Capture the cell that displays the provided text and extract its [X, Y] central coordinate. 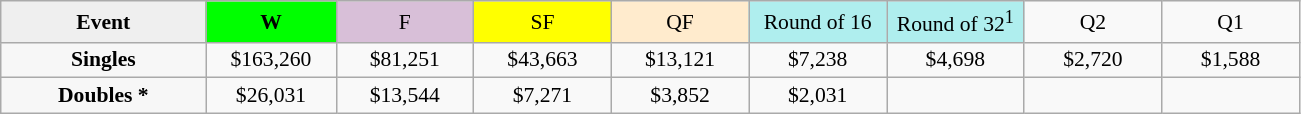
Event [104, 22]
W [271, 22]
$4,698 [955, 60]
$3,852 [680, 96]
Round of 16 [818, 22]
$163,260 [271, 60]
$1,588 [1231, 60]
$2,031 [818, 96]
SF [543, 22]
$13,544 [405, 96]
Singles [104, 60]
$81,251 [405, 60]
Q1 [1231, 22]
$26,031 [271, 96]
F [405, 22]
$13,121 [680, 60]
$43,663 [543, 60]
$2,720 [1093, 60]
QF [680, 22]
$7,271 [543, 96]
Round of 321 [955, 22]
$7,238 [818, 60]
Q2 [1093, 22]
Doubles * [104, 96]
